Return the (X, Y) coordinate for the center point of the cell that contains the specified text.  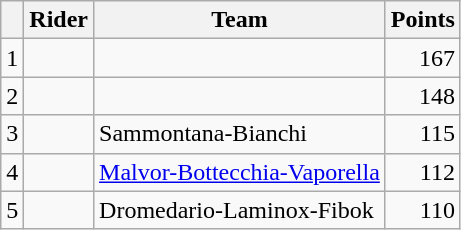
110 (422, 210)
148 (422, 96)
5 (12, 210)
3 (12, 134)
115 (422, 134)
Points (422, 20)
Sammontana-Bianchi (240, 134)
112 (422, 172)
1 (12, 58)
2 (12, 96)
4 (12, 172)
167 (422, 58)
Rider (59, 20)
Team (240, 20)
Dromedario-Laminox-Fibok (240, 210)
Malvor-Bottecchia-Vaporella (240, 172)
